Scan for the cell matching the given text and deliver its [X, Y] coordinate at center. 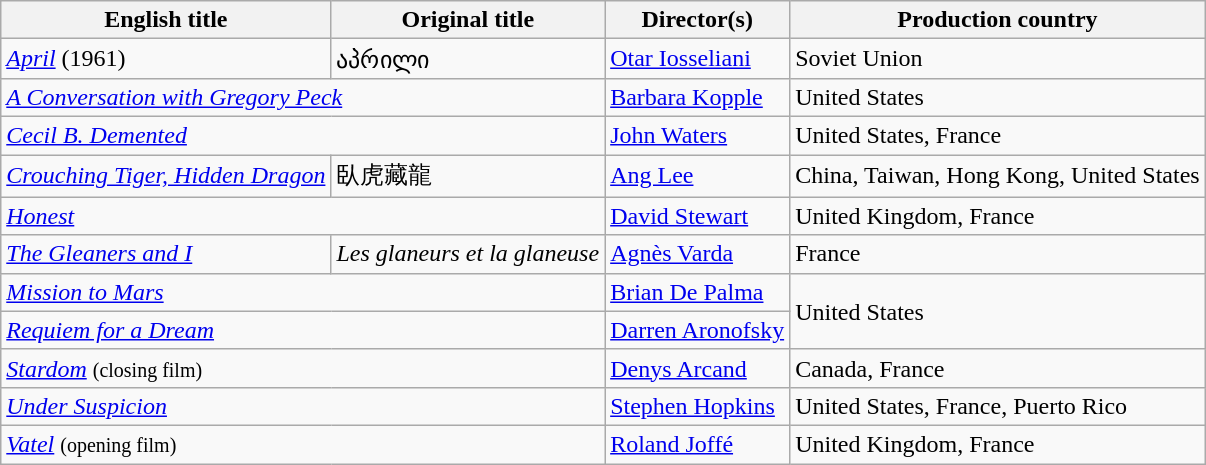
Soviet Union [998, 59]
Crouching Tiger, Hidden Dragon [166, 176]
Roland Joffé [698, 444]
Les glaneurs et la glaneuse [468, 254]
John Waters [698, 135]
Agnès Varda [698, 254]
Director(s) [698, 20]
Ang Lee [698, 176]
David Stewart [698, 216]
Brian De Palma [698, 292]
Denys Arcand [698, 368]
Mission to Mars [303, 292]
United States, France, Puerto Rico [998, 406]
Original title [468, 20]
Darren Aronofsky [698, 330]
臥虎藏龍 [468, 176]
Under Suspicion [303, 406]
Otar Iosseliani [698, 59]
Requiem for a Dream [303, 330]
English title [166, 20]
China, Taiwan, Hong Kong, United States [998, 176]
Barbara Kopple [698, 97]
The Gleaners and I [166, 254]
Stephen Hopkins [698, 406]
Cecil B. Demented [303, 135]
France [998, 254]
Stardom (closing film) [303, 368]
Production country [998, 20]
United States, France [998, 135]
Canada, France [998, 368]
April (1961) [166, 59]
A Conversation with Gregory Peck [303, 97]
Honest [303, 216]
აპრილი [468, 59]
Vatel (opening film) [303, 444]
